From the cell containing the given text, extract its center point as (X, Y) coordinate. 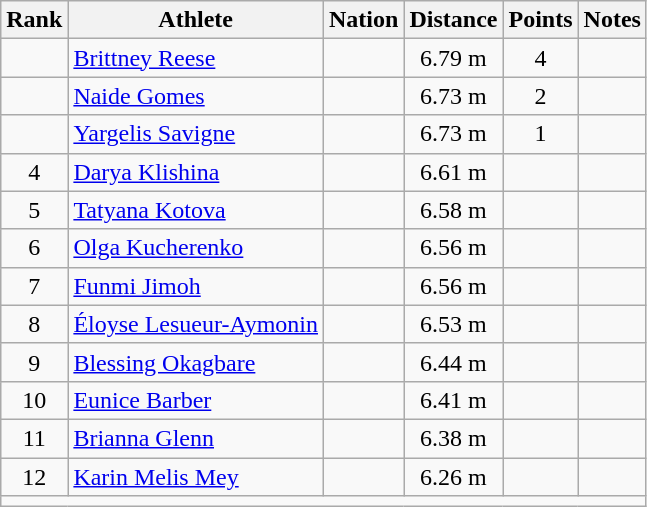
2 (540, 96)
Athlete (196, 20)
6.61 m (454, 172)
6.58 m (454, 210)
6.41 m (454, 400)
Éloyse Lesueur-Aymonin (196, 324)
6.44 m (454, 362)
6 (34, 248)
12 (34, 477)
10 (34, 400)
6.53 m (454, 324)
Points (540, 20)
9 (34, 362)
Funmi Jimoh (196, 286)
5 (34, 210)
Tatyana Kotova (196, 210)
11 (34, 438)
Darya Klishina (196, 172)
Distance (454, 20)
Olga Kucherenko (196, 248)
1 (540, 134)
7 (34, 286)
Naide Gomes (196, 96)
6.79 m (454, 58)
Eunice Barber (196, 400)
Nation (364, 20)
6.38 m (454, 438)
Yargelis Savigne (196, 134)
Notes (612, 20)
Brittney Reese (196, 58)
6.26 m (454, 477)
Rank (34, 20)
8 (34, 324)
Brianna Glenn (196, 438)
Blessing Okagbare (196, 362)
Karin Melis Mey (196, 477)
